Provide the (X, Y) coordinate of the cell's center where the given text is located.  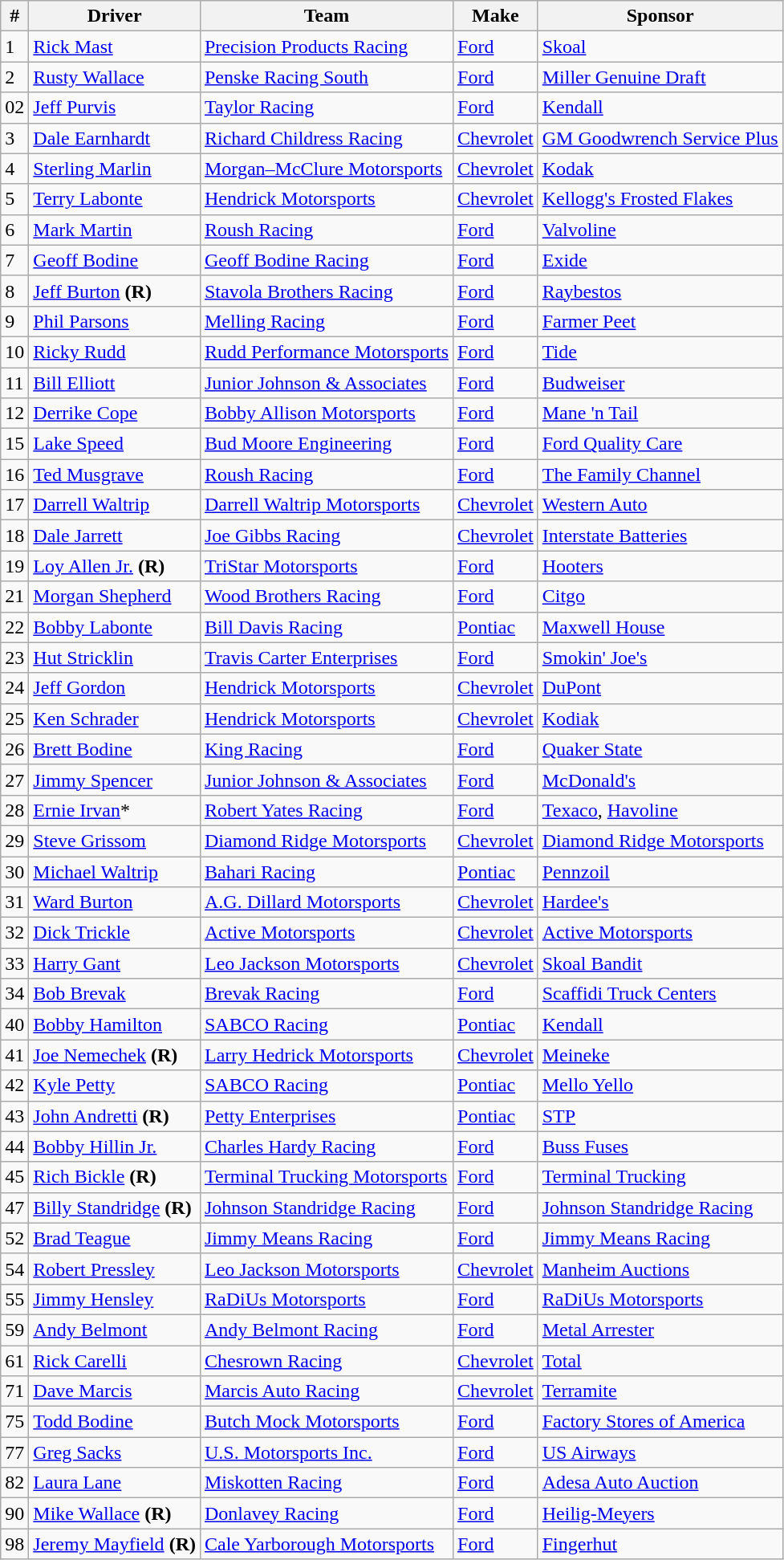
Buss Fuses (660, 1147)
Ted Musgrave (115, 475)
Exide (660, 260)
43 (14, 1116)
18 (14, 536)
Kyle Petty (115, 1085)
Petty Enterprises (326, 1116)
DuPont (660, 688)
Harry Gant (115, 963)
5 (14, 199)
TriStar Motorsports (326, 566)
Sterling Marlin (115, 169)
Taylor Racing (326, 108)
29 (14, 841)
Factory Stores of America (660, 1422)
28 (14, 810)
Driver (115, 16)
Rudd Performance Motorsports (326, 352)
Jeremy Mayfield (R) (115, 1544)
Team (326, 16)
Bill Elliott (115, 383)
23 (14, 658)
Penske Racing South (326, 77)
Hut Stricklin (115, 658)
U.S. Motorsports Inc. (326, 1452)
Maxwell House (660, 627)
8 (14, 291)
Heilig-Meyers (660, 1513)
71 (14, 1391)
22 (14, 627)
90 (14, 1513)
32 (14, 933)
Brett Bodine (115, 749)
Rusty Wallace (115, 77)
Richard Childress Racing (326, 138)
Bobby Labonte (115, 627)
02 (14, 108)
61 (14, 1361)
Rick Carelli (115, 1361)
3 (14, 138)
Miskotten Racing (326, 1483)
34 (14, 994)
7 (14, 260)
Kodiak (660, 719)
Travis Carter Enterprises (326, 658)
75 (14, 1422)
McDonald's (660, 780)
Quaker State (660, 749)
9 (14, 321)
25 (14, 719)
Interstate Batteries (660, 536)
Ford Quality Care (660, 444)
Bobby Allison Motorsports (326, 413)
Meineke (660, 1055)
19 (14, 566)
Smokin' Joe's (660, 658)
Texaco, Havoline (660, 810)
Metal Arrester (660, 1330)
45 (14, 1177)
King Racing (326, 749)
Budweiser (660, 383)
24 (14, 688)
Stavola Brothers Racing (326, 291)
Mark Martin (115, 230)
Morgan Shepherd (115, 597)
Mane 'n Tail (660, 413)
Citgo (660, 597)
Bobby Hamilton (115, 1024)
Morgan–McClure Motorsports (326, 169)
Melling Racing (326, 321)
Terminal Trucking Motorsports (326, 1177)
11 (14, 383)
The Family Channel (660, 475)
Dick Trickle (115, 933)
Darrell Waltrip (115, 505)
Larry Hedrick Motorsports (326, 1055)
4 (14, 169)
Bud Moore Engineering (326, 444)
Andy Belmont (115, 1330)
Geoff Bodine Racing (326, 260)
Andy Belmont Racing (326, 1330)
Bill Davis Racing (326, 627)
Hardee's (660, 902)
98 (14, 1544)
Phil Parsons (115, 321)
Jeff Gordon (115, 688)
Greg Sacks (115, 1452)
Brevak Racing (326, 994)
Manheim Auctions (660, 1269)
Darrell Waltrip Motorsports (326, 505)
30 (14, 871)
52 (14, 1238)
2 (14, 77)
Kellogg's Frosted Flakes (660, 199)
A.G. Dillard Motorsports (326, 902)
Scaffidi Truck Centers (660, 994)
Ernie Irvan* (115, 810)
Robert Pressley (115, 1269)
# (14, 16)
44 (14, 1147)
Adesa Auto Auction (660, 1483)
Make (496, 16)
Donlavey Racing (326, 1513)
47 (14, 1208)
Robert Yates Racing (326, 810)
Geoff Bodine (115, 260)
55 (14, 1299)
Ward Burton (115, 902)
Ricky Rudd (115, 352)
59 (14, 1330)
Lake Speed (115, 444)
Billy Standridge (R) (115, 1208)
Steve Grissom (115, 841)
Sponsor (660, 16)
Miller Genuine Draft (660, 77)
1 (14, 47)
12 (14, 413)
John Andretti (R) (115, 1116)
54 (14, 1269)
Terminal Trucking (660, 1177)
Total (660, 1361)
Terramite (660, 1391)
STP (660, 1116)
15 (14, 444)
31 (14, 902)
Dale Jarrett (115, 536)
26 (14, 749)
Laura Lane (115, 1483)
Charles Hardy Racing (326, 1147)
Jeff Burton (R) (115, 291)
17 (14, 505)
40 (14, 1024)
21 (14, 597)
Dave Marcis (115, 1391)
Loy Allen Jr. (R) (115, 566)
Brad Teague (115, 1238)
Ken Schrader (115, 719)
Chesrown Racing (326, 1361)
Skoal (660, 47)
6 (14, 230)
Fingerhut (660, 1544)
Skoal Bandit (660, 963)
Jimmy Hensley (115, 1299)
16 (14, 475)
Hooters (660, 566)
Bob Brevak (115, 994)
Joe Nemechek (R) (115, 1055)
Wood Brothers Racing (326, 597)
Michael Waltrip (115, 871)
Butch Mock Motorsports (326, 1422)
33 (14, 963)
GM Goodwrench Service Plus (660, 138)
Jeff Purvis (115, 108)
Derrike Cope (115, 413)
Cale Yarborough Motorsports (326, 1544)
Raybestos (660, 291)
Mello Yello (660, 1085)
Rick Mast (115, 47)
Precision Products Racing (326, 47)
Jimmy Spencer (115, 780)
82 (14, 1483)
Marcis Auto Racing (326, 1391)
Pennzoil (660, 871)
Todd Bodine (115, 1422)
Farmer Peet (660, 321)
Tide (660, 352)
US Airways (660, 1452)
Joe Gibbs Racing (326, 536)
Mike Wallace (R) (115, 1513)
10 (14, 352)
Bobby Hillin Jr. (115, 1147)
41 (14, 1055)
Valvoline (660, 230)
Dale Earnhardt (115, 138)
42 (14, 1085)
77 (14, 1452)
Kodak (660, 169)
Rich Bickle (R) (115, 1177)
Western Auto (660, 505)
27 (14, 780)
Bahari Racing (326, 871)
Terry Labonte (115, 199)
